Return [X, Y] of the center of cell containing provided text 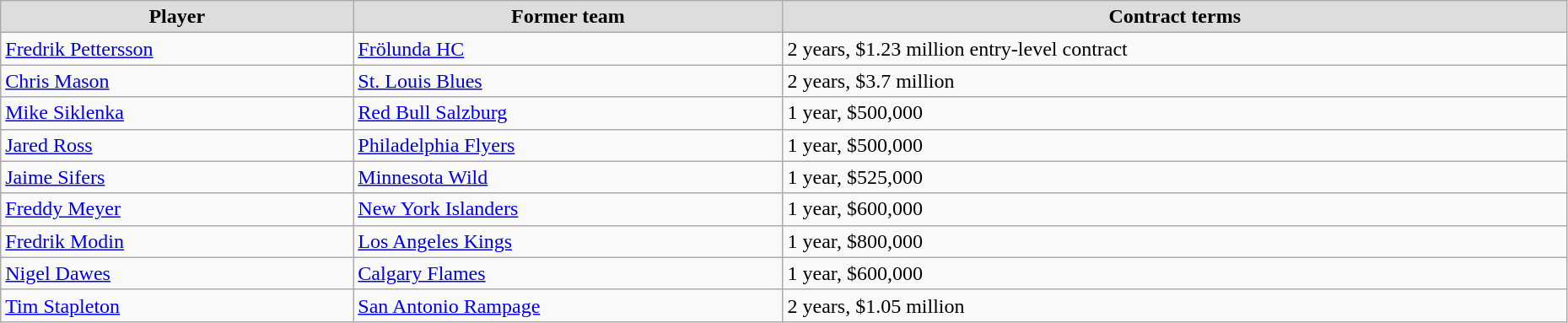
1 year, $800,000 [1174, 241]
Los Angeles Kings [568, 241]
Freddy Meyer [177, 209]
San Antonio Rampage [568, 305]
Chris Mason [177, 81]
Nigel Dawes [177, 273]
Former team [568, 17]
Fredrik Pettersson [177, 49]
2 years, $3.7 million [1174, 81]
2 years, $1.23 million entry-level contract [1174, 49]
Mike Siklenka [177, 113]
Minnesota Wild [568, 177]
Contract terms [1174, 17]
2 years, $1.05 million [1174, 305]
Player [177, 17]
Frölunda HC [568, 49]
Calgary Flames [568, 273]
Philadelphia Flyers [568, 145]
Jared Ross [177, 145]
Fredrik Modin [177, 241]
1 year, $525,000 [1174, 177]
Jaime Sifers [177, 177]
Tim Stapleton [177, 305]
New York Islanders [568, 209]
St. Louis Blues [568, 81]
Red Bull Salzburg [568, 113]
